Scan for the cell matching the given text and deliver its [X, Y] coordinate at center. 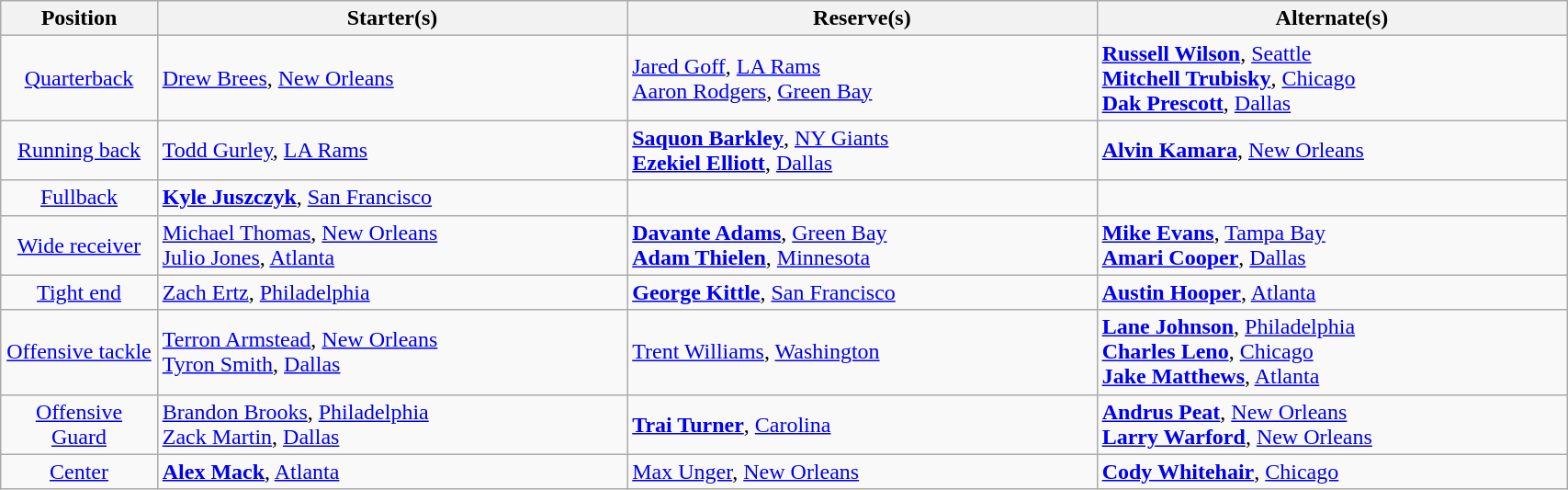
Mike Evans, Tampa Bay Amari Cooper, Dallas [1332, 245]
Cody Whitehair, Chicago [1332, 472]
Terron Armstead, New Orleans Tyron Smith, Dallas [391, 352]
Fullback [79, 198]
Alternate(s) [1332, 18]
Running back [79, 151]
Max Unger, New Orleans [862, 472]
Zach Ertz, Philadelphia [391, 292]
Center [79, 472]
Offensive Guard [79, 425]
Trent Williams, Washington [862, 352]
Trai Turner, Carolina [862, 425]
Alex Mack, Atlanta [391, 472]
Reserve(s) [862, 18]
Position [79, 18]
Kyle Juszczyk, San Francisco [391, 198]
Jared Goff, LA Rams Aaron Rodgers, Green Bay [862, 78]
Davante Adams, Green Bay Adam Thielen, Minnesota [862, 245]
Starter(s) [391, 18]
Andrus Peat, New Orleans Larry Warford, New Orleans [1332, 425]
Alvin Kamara, New Orleans [1332, 151]
Quarterback [79, 78]
Wide receiver [79, 245]
Austin Hooper, Atlanta [1332, 292]
Offensive tackle [79, 352]
George Kittle, San Francisco [862, 292]
Russell Wilson, Seattle Mitchell Trubisky, Chicago Dak Prescott, Dallas [1332, 78]
Tight end [79, 292]
Brandon Brooks, Philadelphia Zack Martin, Dallas [391, 425]
Todd Gurley, LA Rams [391, 151]
Michael Thomas, New Orleans Julio Jones, Atlanta [391, 245]
Saquon Barkley, NY Giants Ezekiel Elliott, Dallas [862, 151]
Drew Brees, New Orleans [391, 78]
Lane Johnson, Philadelphia Charles Leno, Chicago Jake Matthews, Atlanta [1332, 352]
